Output the [x, y] coordinate of the center of the cell containing the given text.  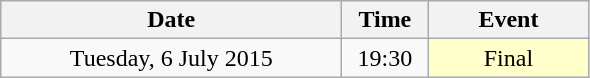
Event [508, 20]
Final [508, 58]
Tuesday, 6 July 2015 [172, 58]
Time [385, 20]
19:30 [385, 58]
Date [172, 20]
